Output the (X, Y) coordinate of the center of the cell containing the given text.  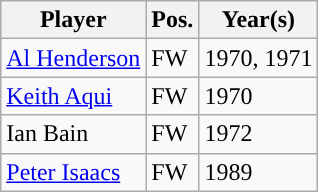
1970 (258, 96)
Ian Bain (74, 134)
1989 (258, 172)
Peter Isaacs (74, 172)
Pos. (172, 20)
1970, 1971 (258, 58)
1972 (258, 134)
Player (74, 20)
Keith Aqui (74, 96)
Year(s) (258, 20)
Al Henderson (74, 58)
